Return the (x, y) coordinate for the center point of the cell that contains the specified text.  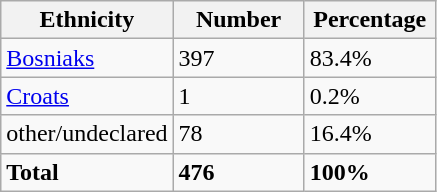
Ethnicity (87, 20)
Croats (87, 96)
78 (238, 134)
Percentage (370, 20)
16.4% (370, 134)
Number (238, 20)
other/undeclared (87, 134)
Bosniaks (87, 58)
100% (370, 172)
1 (238, 96)
83.4% (370, 58)
Total (87, 172)
0.2% (370, 96)
476 (238, 172)
397 (238, 58)
